For the text-containing cell, return its midpoint in (X, Y) coordinate format. 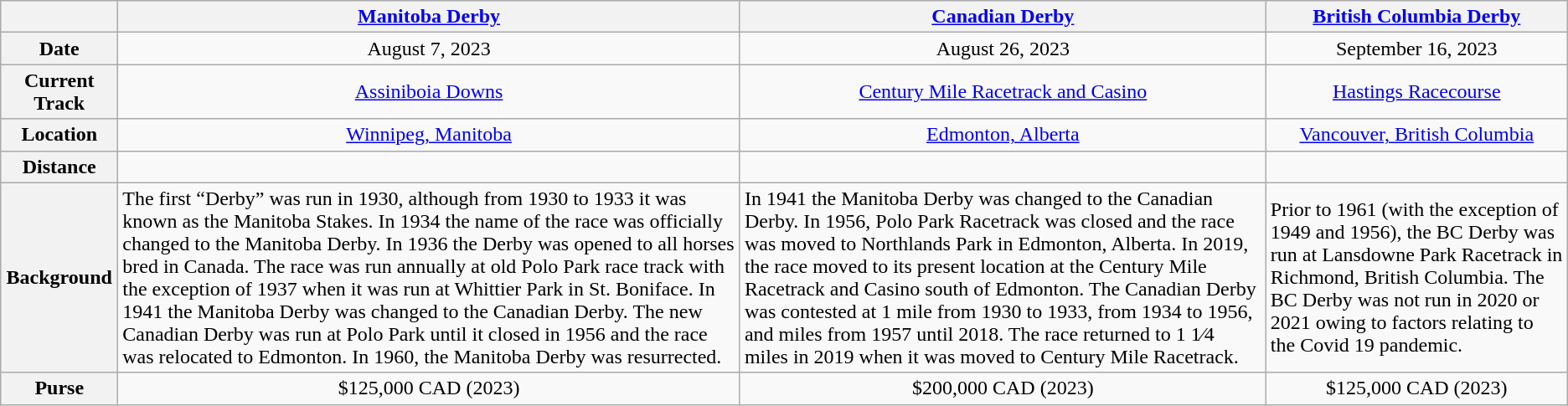
August 26, 2023 (1003, 49)
Distance (59, 167)
Manitoba Derby (429, 17)
Edmonton, Alberta (1003, 135)
August 7, 2023 (429, 49)
Date (59, 49)
Canadian Derby (1003, 17)
Background (59, 278)
September 16, 2023 (1416, 49)
Vancouver, British Columbia (1416, 135)
British Columbia Derby (1416, 17)
Century Mile Racetrack and Casino (1003, 92)
Assiniboia Downs (429, 92)
Hastings Racecourse (1416, 92)
Winnipeg, Manitoba (429, 135)
Current Track (59, 92)
$200,000 CAD (2023) (1003, 388)
Purse (59, 388)
Location (59, 135)
